Output the (x, y) coordinate of the center of the cell containing the given text.  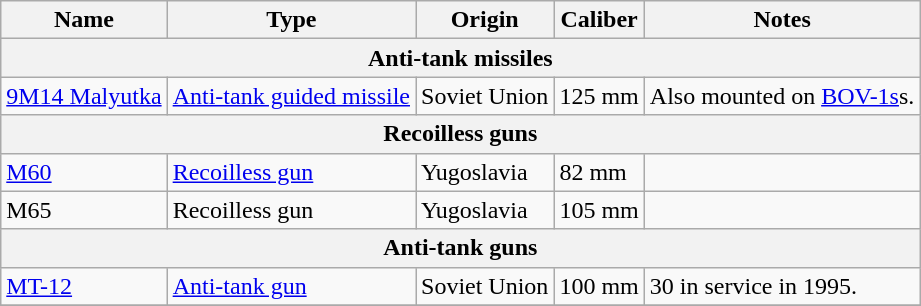
82 mm (599, 172)
Type (291, 20)
M60 (84, 172)
Caliber (599, 20)
Anti-tank gun (291, 286)
105 mm (599, 210)
Also mounted on BOV-1ss. (782, 96)
9M14 Malyutka (84, 96)
Name (84, 20)
Notes (782, 20)
Origin (485, 20)
MT-12 (84, 286)
30 in service in 1995. (782, 286)
Recoilless guns (460, 134)
125 mm (599, 96)
100 mm (599, 286)
Anti-tank missiles (460, 58)
Anti-tank guns (460, 248)
Anti-tank guided missile (291, 96)
M65 (84, 210)
